Return (X, Y) of the center of cell containing provided text 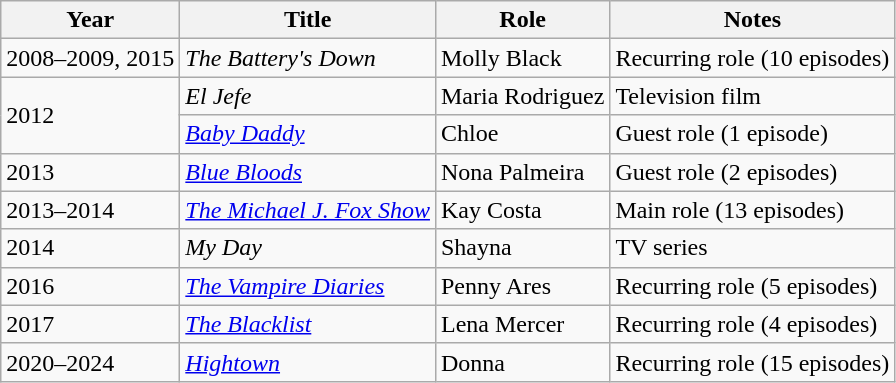
Blue Bloods (308, 172)
Baby Daddy (308, 134)
Recurring role (15 episodes) (752, 362)
Lena Mercer (522, 324)
My Day (308, 248)
Maria Rodriguez (522, 96)
Role (522, 20)
2014 (90, 248)
2020–2024 (90, 362)
Chloe (522, 134)
TV series (752, 248)
Kay Costa (522, 210)
2013–2014 (90, 210)
Notes (752, 20)
Guest role (1 episode) (752, 134)
2017 (90, 324)
Guest role (2 episodes) (752, 172)
Television film (752, 96)
Title (308, 20)
2008–2009, 2015 (90, 58)
Recurring role (10 episodes) (752, 58)
Recurring role (4 episodes) (752, 324)
2013 (90, 172)
Hightown (308, 362)
2016 (90, 286)
Penny Ares (522, 286)
Shayna (522, 248)
Main role (13 episodes) (752, 210)
Molly Black (522, 58)
The Vampire Diaries (308, 286)
Recurring role (5 episodes) (752, 286)
The Michael J. Fox Show (308, 210)
The Blacklist (308, 324)
2012 (90, 115)
Year (90, 20)
The Battery's Down (308, 58)
El Jefe (308, 96)
Nona Palmeira (522, 172)
Donna (522, 362)
